Identify which cell holds the provided text, then report its (x, y) central coordinate. 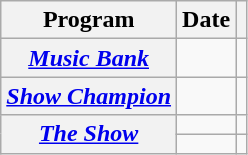
Music Bank (89, 58)
Show Champion (89, 96)
Date (206, 20)
Program (89, 20)
The Show (89, 134)
